Return the [X, Y] coordinate for the center point of the cell that contains the specified text.  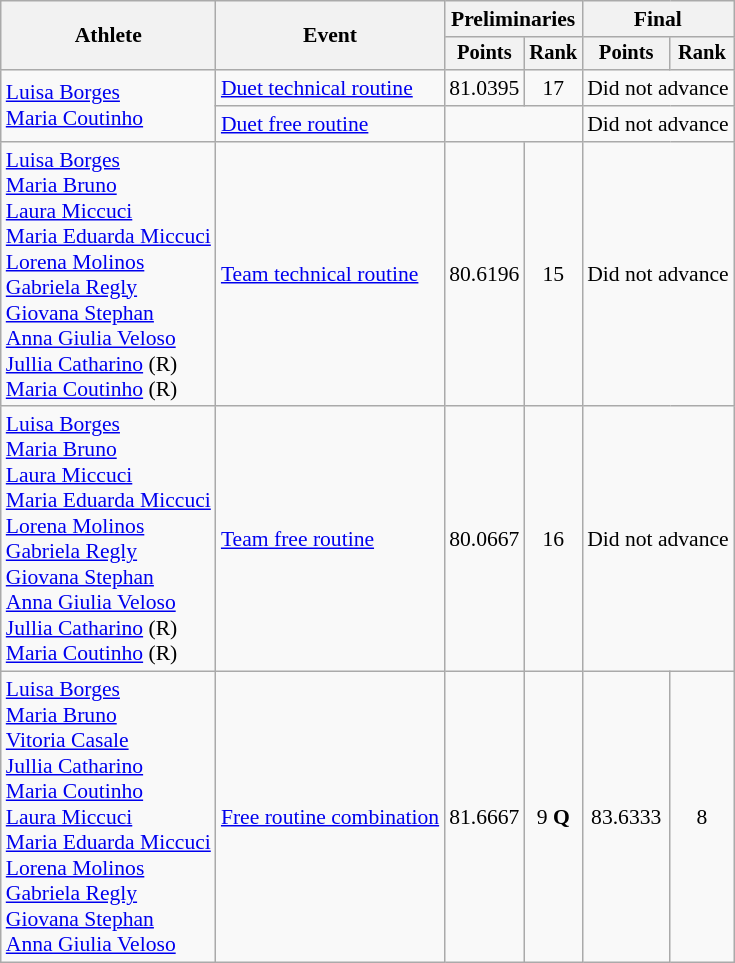
Duet free routine [330, 124]
Duet technical routine [330, 88]
8 [702, 818]
Team free routine [330, 540]
Luisa BorgesMaria Coutinho [108, 106]
81.6667 [484, 818]
Preliminaries [513, 19]
9 Q [553, 818]
Free routine combination [330, 818]
16 [553, 540]
15 [553, 274]
81.0395 [484, 88]
Team technical routine [330, 274]
80.6196 [484, 274]
80.0667 [484, 540]
17 [553, 88]
Event [330, 36]
Athlete [108, 36]
83.6333 [626, 818]
Final [658, 19]
